Return the [x, y] coordinate for the center point of the cell that contains the specified text.  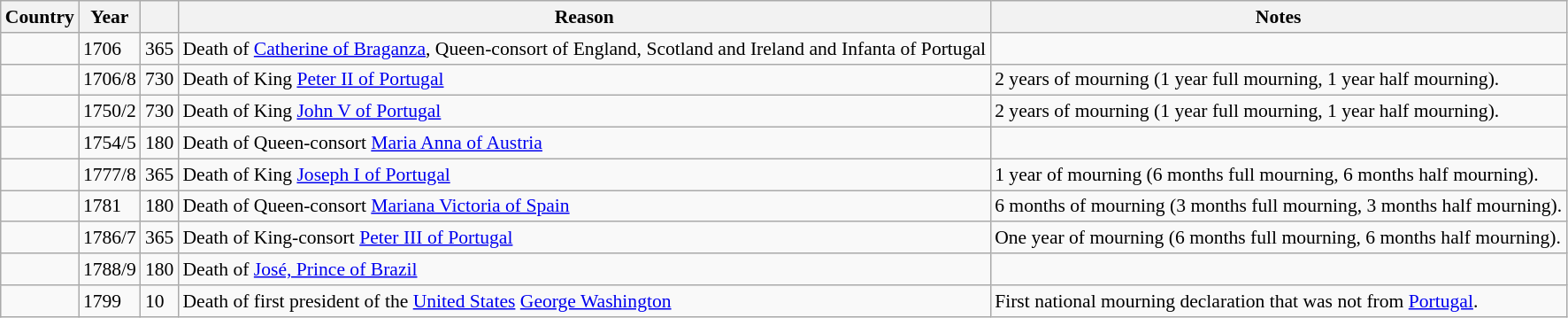
Death of King-consort Peter III of Portugal [584, 238]
Country [40, 17]
Death of Queen-consort Mariana Victoria of Spain [584, 206]
First national mourning declaration that was not from Portugal. [1278, 301]
Death of King Peter II of Portugal [584, 80]
Year [110, 17]
1750/2 [110, 112]
1781 [110, 206]
Notes [1278, 17]
10 [159, 301]
Death of Queen-consort Maria Anna of Austria [584, 143]
1706/8 [110, 80]
Death of José, Prince of Brazil [584, 269]
Death of Catherine of Braganza, Queen-consort of England, Scotland and Ireland and Infanta of Portugal [584, 49]
1786/7 [110, 238]
Death of King Joseph I of Portugal [584, 175]
Death of first president of the United States George Washington [584, 301]
1788/9 [110, 269]
1777/8 [110, 175]
Death of King John V of Portugal [584, 112]
One year of mourning (6 months full mourning, 6 months half mourning). [1278, 238]
Reason [584, 17]
1706 [110, 49]
1 year of mourning (6 months full mourning, 6 months half mourning). [1278, 175]
6 months of mourning (3 months full mourning, 3 months half mourning). [1278, 206]
1754/5 [110, 143]
1799 [110, 301]
